Capture the cell that displays the provided text and extract its [X, Y] central coordinate. 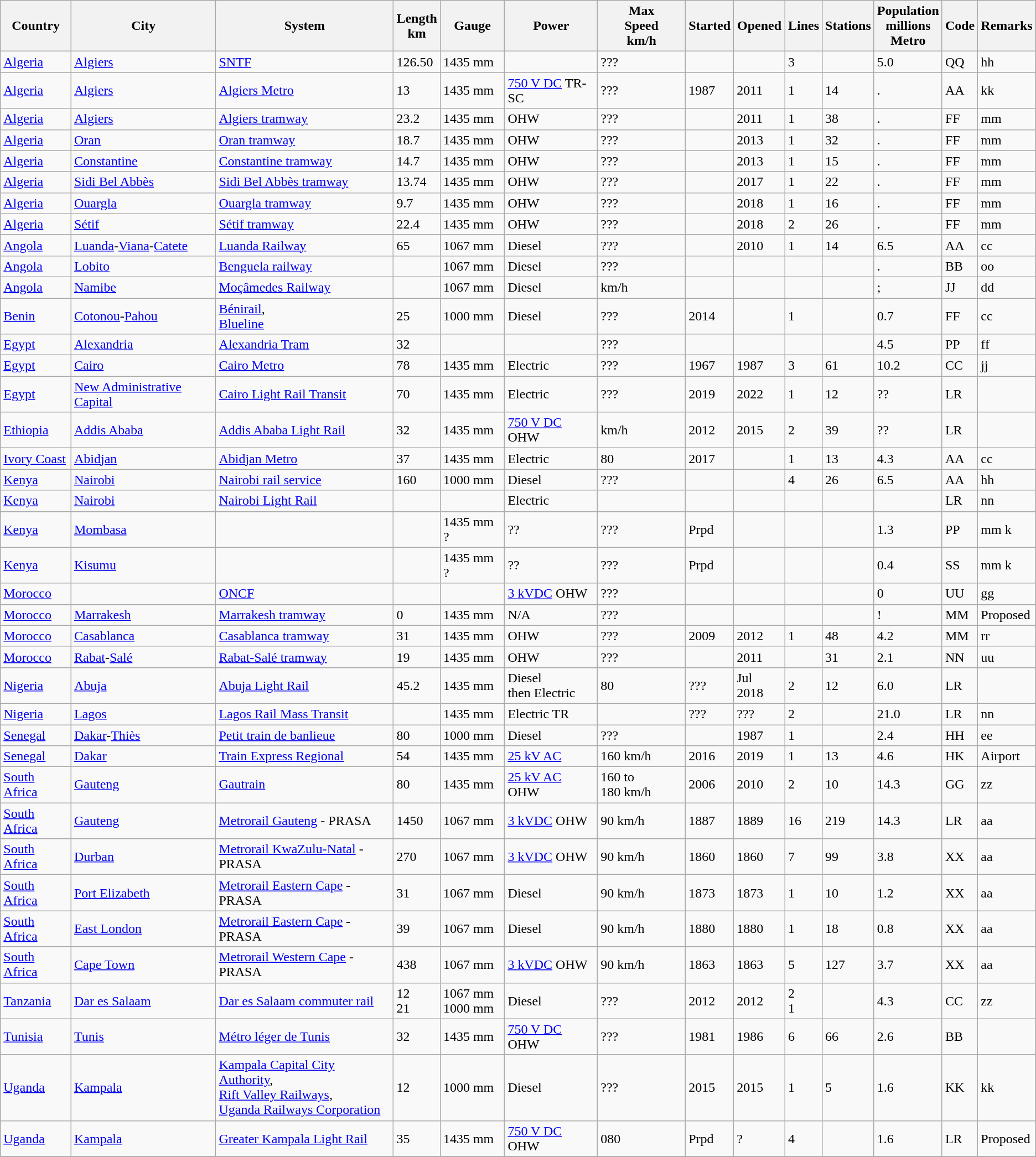
9.7 [417, 203]
HH [960, 735]
ee [1007, 735]
Dakar-Thiès [143, 735]
Gauge [473, 26]
Petit train de banlieue [304, 735]
6 [804, 1037]
Ivory Coast [36, 459]
37 [417, 459]
System [304, 26]
080 [642, 1139]
Sétif tramway [304, 224]
uu [1007, 657]
4.2 [908, 636]
Greater Kampala Light Rail [304, 1139]
Mombasa [143, 529]
Airport [1007, 756]
Dar es Salaam [143, 1000]
Oran [143, 140]
2006 [709, 785]
15 [848, 161]
Alexandria [143, 345]
Cape Town [143, 965]
Gautrain [304, 785]
Constantine tramway [304, 161]
5.0 [908, 62]
Country [36, 26]
7 [804, 857]
2009 [709, 636]
Constantine [143, 161]
0.4 [908, 565]
54 [417, 756]
127 [848, 965]
Abuja [143, 685]
25 kV AC OHW [551, 785]
1.2 [908, 893]
Started [709, 26]
1067 mm 1000 mm [473, 1000]
Remarks [1007, 26]
2.6 [908, 1037]
38 [848, 119]
23.2 [417, 119]
Sétif [143, 224]
Ethiopia [36, 430]
Namibe [143, 287]
Tunis [143, 1037]
Oran tramway [304, 140]
14.7 [417, 161]
Lines [804, 26]
Sidi Bel Abbès [143, 182]
Kampala Capital City Authority, Rift Valley Railways, Uganda Railways Corporation [304, 1088]
21.0 [908, 714]
Length km [417, 26]
Metrorail Gauteng - PRASA [304, 821]
Dakar [143, 756]
GG [960, 785]
Rabat-Salé tramway [304, 657]
SNTF [304, 62]
Cairo [143, 366]
Tunisia [36, 1037]
UU [960, 594]
2016 [709, 756]
Durban [143, 857]
NN [960, 657]
Nairobi rail service [304, 480]
Ouargla tramway [304, 203]
Cotonou-Pahou [143, 315]
New Administrative Capital [143, 394]
Addis Ababa Light Rail [304, 430]
35 [417, 1139]
Jul 2018 [759, 685]
66 [848, 1037]
22.4 [417, 224]
13.74 [417, 182]
Algiers Metro [304, 91]
2.1 [908, 657]
Casablanca [143, 636]
0.7 [908, 315]
Luanda-Viana-Catete [143, 245]
SS [960, 565]
160 to 180 km/h [642, 785]
Dar es Salaam commuter rail [304, 1000]
jj [1007, 366]
3.7 [908, 965]
rr [1007, 636]
25 [417, 315]
gg [1007, 594]
10.2 [908, 366]
126.50 [417, 62]
Code [960, 26]
Addis Ababa [143, 430]
Marrakesh [143, 615]
Ouargla [143, 203]
1889 [759, 821]
JJ [960, 287]
Métro léger de Tunis [304, 1037]
22 [848, 182]
Opened [759, 26]
4.6 [908, 756]
45.2 [417, 685]
KK [960, 1088]
ONCF [304, 594]
1967 [709, 366]
City [143, 26]
Luanda Railway [304, 245]
Sidi Bel Abbès tramway [304, 182]
750 V DC TR-SC [551, 91]
48 [848, 636]
3.8 [908, 857]
Nairobi Light Rail [304, 501]
dd [1007, 287]
Cairo Light Rail Transit [304, 394]
270 [417, 857]
Population millions Metro [908, 26]
QQ [960, 62]
Cairo Metro [304, 366]
19 [417, 657]
Rabat-Salé [143, 657]
70 [417, 394]
Lobito [143, 266]
1981 [709, 1037]
Train Express Regional [304, 756]
99 [848, 857]
61 [848, 366]
18.7 [417, 140]
Algiers tramway [304, 119]
Tanzania [36, 1000]
1450 [417, 821]
Max Speed km/h [642, 26]
Moçâmedes Railway [304, 287]
Dieselthen Electric [551, 685]
Benguela railway [304, 266]
Marrakesh tramway [304, 615]
Abidjan [143, 459]
25 kV AC [551, 756]
1986 [759, 1037]
160 km/h [642, 756]
Lagos Rail Mass Transit [304, 714]
HK [960, 756]
N/A [551, 615]
78 [417, 366]
Lagos [143, 714]
Stations [848, 26]
2 1 [804, 1000]
12 21 [417, 1000]
ff [1007, 345]
Alexandria Tram [304, 345]
2.4 [908, 735]
Abuja Light Rail [304, 685]
1.3 [908, 529]
Port Elizabeth [143, 893]
6.0 [908, 685]
2022 [759, 394]
438 [417, 965]
! [908, 615]
1887 [709, 821]
Abidjan Metro [304, 459]
? [759, 1139]
160 [417, 480]
4.5 [908, 345]
2014 [709, 315]
Bénirail, Blueline [304, 315]
; [908, 287]
Kisumu [143, 565]
Power [551, 26]
219 [848, 821]
Electric TR [551, 714]
0.8 [908, 928]
Metrorail KwaZulu-Natal - PRASA [304, 857]
oo [1007, 266]
East London [143, 928]
Benin [36, 315]
Metrorail Western Cape - PRASA [304, 965]
18 [848, 928]
Casablanca tramway [304, 636]
65 [417, 245]
